Identify which cell holds the provided text, then report its (X, Y) central coordinate. 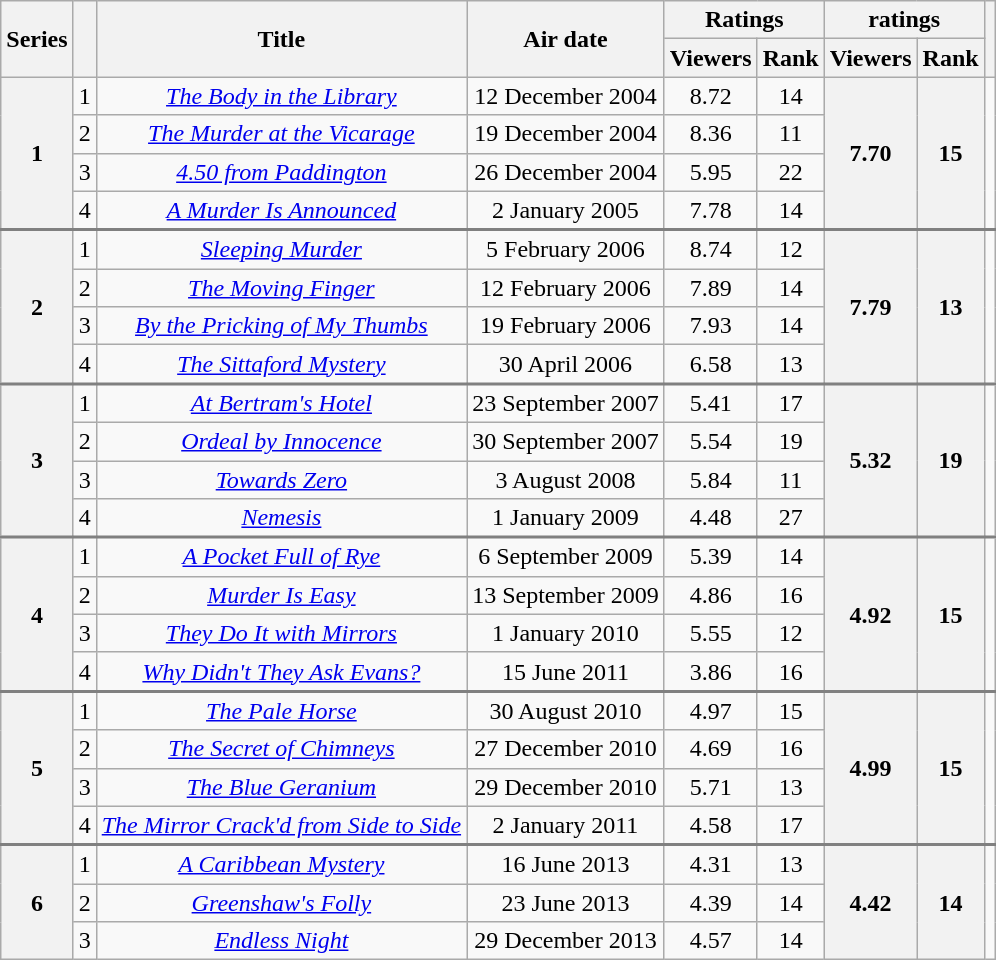
5.71 (710, 787)
22 (790, 172)
Towards Zero (281, 479)
4.39 (710, 903)
The Secret of Chimneys (281, 749)
4.31 (710, 864)
The Moving Finger (281, 288)
A Caribbean Mystery (281, 864)
30 August 2010 (566, 710)
Why Didn't They Ask Evans? (281, 672)
2 January 2005 (566, 210)
2 January 2011 (566, 826)
7.93 (710, 326)
A Pocket Full of Rye (281, 556)
19 December 2004 (566, 134)
The Sittaford Mystery (281, 364)
1 January 2010 (566, 633)
30 September 2007 (566, 441)
4.57 (710, 941)
4.97 (710, 710)
The Pale Horse (281, 710)
7.89 (710, 288)
4.42 (870, 902)
7.70 (870, 154)
By the Pricking of My Thumbs (281, 326)
Ratings (744, 20)
The Blue Geranium (281, 787)
Endless Night (281, 941)
23 June 2013 (566, 903)
29 December 2013 (566, 941)
4.92 (870, 614)
The Mirror Crack'd from Side to Side (281, 826)
26 December 2004 (566, 172)
12 December 2004 (566, 96)
Title (281, 39)
The Body in the Library (281, 96)
4.50 from Paddington (281, 172)
29 December 2010 (566, 787)
5.41 (710, 404)
4.48 (710, 518)
5 (37, 768)
5.39 (710, 556)
13 September 2009 (566, 595)
4.69 (710, 749)
6.58 (710, 364)
8.72 (710, 96)
5.54 (710, 441)
5.32 (870, 461)
5.95 (710, 172)
They Do It with Mirrors (281, 633)
7.78 (710, 210)
Air date (566, 39)
6 (37, 902)
Nemesis (281, 518)
Greenshaw's Folly (281, 903)
12 February 2006 (566, 288)
1 January 2009 (566, 518)
4.99 (870, 768)
The Murder at the Vicarage (281, 134)
8.36 (710, 134)
6 September 2009 (566, 556)
5.55 (710, 633)
4.58 (710, 826)
27 December 2010 (566, 749)
A Murder Is Announced (281, 210)
16 June 2013 (566, 864)
15 June 2011 (566, 672)
Series (37, 39)
19 February 2006 (566, 326)
At Bertram's Hotel (281, 404)
3 August 2008 (566, 479)
5 February 2006 (566, 250)
27 (790, 518)
8.74 (710, 250)
5.84 (710, 479)
23 September 2007 (566, 404)
4.86 (710, 595)
Sleeping Murder (281, 250)
ratings (904, 20)
3.86 (710, 672)
Murder Is Easy (281, 595)
7.79 (870, 307)
Ordeal by Innocence (281, 441)
30 April 2006 (566, 364)
